Search for the cell housing the specified text and yield its (X, Y) center coordinate. 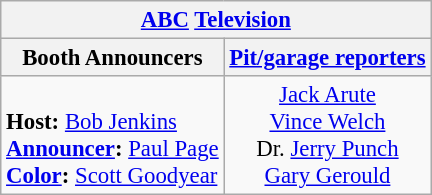
ABC Television (216, 20)
Jack AruteVince WelchDr. Jerry PunchGary Gerould (328, 136)
Pit/garage reporters (328, 58)
Booth Announcers (112, 58)
Host: Bob Jenkins Announcer: Paul Page Color: Scott Goodyear (112, 136)
